Find where the given text appears and provide that cell's center as [X, Y] coordinate. 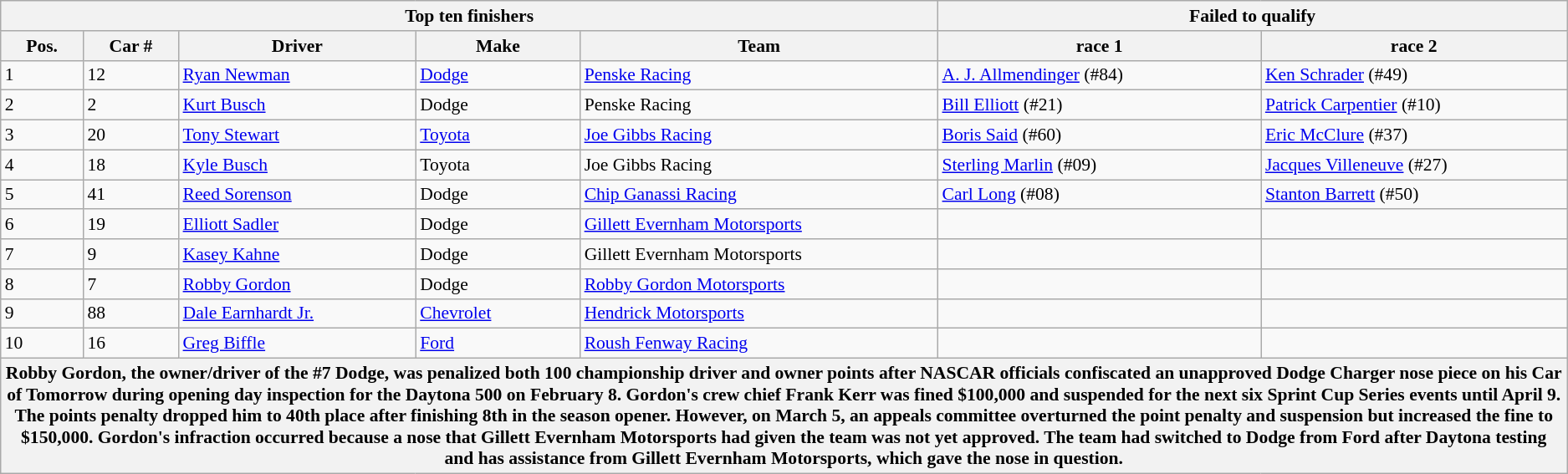
Jacques Villeneuve (#27) [1414, 165]
Kurt Busch [298, 105]
Kasey Kahne [298, 254]
1 [42, 75]
Make [498, 46]
Dale Earnhardt Jr. [298, 313]
Tony Stewart [298, 135]
88 [130, 313]
A. J. Allmendinger (#84) [1099, 75]
Chip Ganassi Racing [759, 195]
Car # [130, 46]
Failed to qualify [1252, 16]
10 [42, 344]
18 [130, 165]
Ken Schrader (#49) [1414, 75]
Ford [498, 344]
Top ten finishers [470, 16]
race 1 [1099, 46]
Elliott Sadler [298, 225]
Driver [298, 46]
6 [42, 225]
Greg Biffle [298, 344]
Ryan Newman [298, 75]
Hendrick Motorsports [759, 313]
8 [42, 284]
5 [42, 195]
3 [42, 135]
4 [42, 165]
Roush Fenway Racing [759, 344]
Robby Gordon Motorsports [759, 284]
12 [130, 75]
Stanton Barrett (#50) [1414, 195]
Sterling Marlin (#09) [1099, 165]
Boris Said (#60) [1099, 135]
41 [130, 195]
20 [130, 135]
race 2 [1414, 46]
Team [759, 46]
Chevrolet [498, 313]
19 [130, 225]
Pos. [42, 46]
16 [130, 344]
Patrick Carpentier (#10) [1414, 105]
Bill Elliott (#21) [1099, 105]
Kyle Busch [298, 165]
Eric McClure (#37) [1414, 135]
Robby Gordon [298, 284]
Carl Long (#08) [1099, 195]
Reed Sorenson [298, 195]
